Search for the cell housing the specified text and yield its (X, Y) center coordinate. 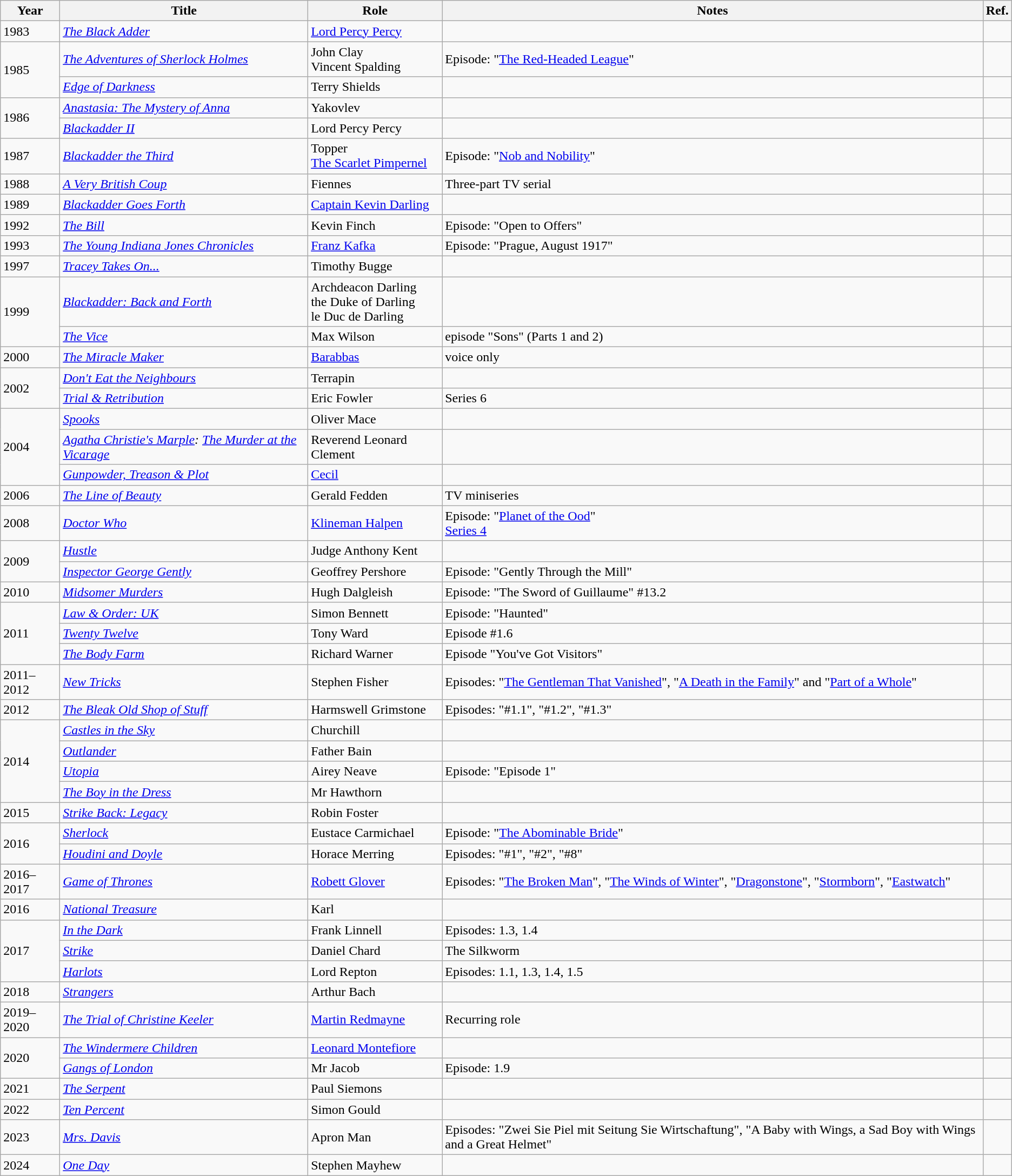
Timothy Bugge (375, 266)
Inspector George Gently (184, 572)
Episode: "The Red-Headed League" (713, 59)
2002 (30, 388)
Simon Gould (375, 1109)
TopperThe Scarlet Pimpernel (375, 156)
2017 (30, 951)
Yakovlev (375, 108)
Stephen Mayhew (375, 1165)
Lord Repton (375, 971)
Episode "You've Got Visitors" (713, 654)
Horace Merring (375, 854)
Law & Order: UK (184, 613)
The Line of Beauty (184, 495)
Robett Glover (375, 881)
The Black Adder (184, 31)
Max Wilson (375, 337)
In the Dark (184, 930)
2008 (30, 523)
Castles in the Sky (184, 730)
Episode: "The Sword of Guillaume" #13.2 (713, 592)
Episode: "Nob and Nobility" (713, 156)
The Silkworm (713, 951)
The Trial of Christine Keeler (184, 1020)
A Very British Coup (184, 184)
Barabbas (375, 357)
1993 (30, 245)
Terry Shields (375, 87)
Mr Hawthorn (375, 792)
Episode: "Haunted" (713, 613)
voice only (713, 357)
The Bill (184, 225)
National Treasure (184, 909)
Agatha Christie's Marple: The Murder at the Vicarage (184, 447)
Gangs of London (184, 1068)
2014 (30, 761)
1992 (30, 225)
Notes (713, 11)
Hustle (184, 551)
Anastasia: The Mystery of Anna (184, 108)
Tracey Takes On... (184, 266)
2000 (30, 357)
2024 (30, 1165)
The Bleak Old Shop of Stuff (184, 710)
Houdini and Doyle (184, 854)
Strangers (184, 992)
Episodes: 1.1, 1.3, 1.4, 1.5 (713, 971)
Episode: "Planet of the Ood"Series 4 (713, 523)
Airey Neave (375, 772)
The Boy in the Dress (184, 792)
Mr Jacob (375, 1068)
Recurring role (713, 1020)
Apron Man (375, 1138)
Eric Fowler (375, 398)
Cecil (375, 475)
Martin Redmayne (375, 1020)
Episodes: "Zwei Sie Piel mit Seitung Sie Wirtschaftung", "A Baby with Wings, a Sad Boy with Wings and a Great Helmet" (713, 1138)
The Serpent (184, 1089)
Don't Eat the Neighbours (184, 378)
Episodes: "The Broken Man", "The Winds of Winter", "Dragonstone", "Stormborn", "Eastwatch" (713, 881)
Episode: "Prague, August 1917" (713, 245)
Blackadder: Back and Forth (184, 302)
Frank Linnell (375, 930)
Richard Warner (375, 654)
2015 (30, 813)
Outlander (184, 751)
Terrapin (375, 378)
Midsomer Murders (184, 592)
Twenty Twelve (184, 633)
2004 (30, 447)
1999 (30, 312)
Role (375, 11)
2021 (30, 1089)
2018 (30, 992)
2012 (30, 710)
Episode: "The Abominable Bride" (713, 833)
The Vice (184, 337)
Episode: "Open to Offers" (713, 225)
1987 (30, 156)
Daniel Chard (375, 951)
Sherlock (184, 833)
Blackadder Goes Forth (184, 204)
Paul Siemons (375, 1089)
Franz Kafka (375, 245)
Strike Back: Legacy (184, 813)
Reverend Leonard Clement (375, 447)
The Body Farm (184, 654)
Three-part TV serial (713, 184)
Leonard Montefiore (375, 1047)
2016–2017 (30, 881)
Episode #1.6 (713, 633)
Blackadder the Third (184, 156)
Strike (184, 951)
Episode: "Episode 1" (713, 772)
1983 (30, 31)
episode "Sons" (Parts 1 and 2) (713, 337)
Ref. (997, 11)
Ten Percent (184, 1109)
Harmswell Grimstone (375, 710)
Episodes: 1.3, 1.4 (713, 930)
Stephen Fisher (375, 681)
Episode: 1.9 (713, 1068)
The Adventures of Sherlock Holmes (184, 59)
Karl (375, 909)
Captain Kevin Darling (375, 204)
One Day (184, 1165)
Oliver Mace (375, 419)
The Miracle Maker (184, 357)
Utopia (184, 772)
Spooks (184, 419)
2022 (30, 1109)
Geoffrey Pershore (375, 572)
2010 (30, 592)
2009 (30, 561)
Year (30, 11)
1988 (30, 184)
New Tricks (184, 681)
2011 (30, 633)
Title (184, 11)
2006 (30, 495)
2020 (30, 1058)
Trial & Retribution (184, 398)
Game of Thrones (184, 881)
Simon Bennett (375, 613)
Tony Ward (375, 633)
Arthur Bach (375, 992)
1986 (30, 118)
TV miniseries (713, 495)
1989 (30, 204)
Father Bain (375, 751)
Episodes: "#1", "#2", "#8" (713, 854)
Hugh Dalgleish (375, 592)
2011–2012 (30, 681)
1997 (30, 266)
Judge Anthony Kent (375, 551)
The Windermere Children (184, 1047)
2019–2020 (30, 1020)
The Young Indiana Jones Chronicles (184, 245)
Eustace Carmichael (375, 833)
Doctor Who (184, 523)
Churchill (375, 730)
Episode: "Gently Through the Mill" (713, 572)
Archdeacon Darlingthe Duke of Darlingle Duc de Darling (375, 302)
Blackadder II (184, 128)
Gunpowder, Treason & Plot (184, 475)
Kevin Finch (375, 225)
Gerald Fedden (375, 495)
Series 6 (713, 398)
Mrs. Davis (184, 1138)
Edge of Darkness (184, 87)
Episodes: "The Gentleman That Vanished", "A Death in the Family" and "Part of a Whole" (713, 681)
Harlots (184, 971)
Fiennes (375, 184)
Klineman Halpen (375, 523)
John ClayVincent Spalding (375, 59)
Robin Foster (375, 813)
2023 (30, 1138)
Episodes: "#1.1", "#1.2", "#1.3" (713, 710)
1985 (30, 69)
